Pinpoint the cell where the given text exists, returning its (x, y) midpoint coordinate. 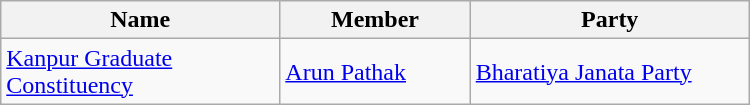
Party (610, 20)
Kanpur Graduate Constituency (140, 72)
Member (375, 20)
Arun Pathak (375, 72)
Name (140, 20)
Bharatiya Janata Party (610, 72)
